Pinpoint the cell where the given text exists, returning its [x, y] midpoint coordinate. 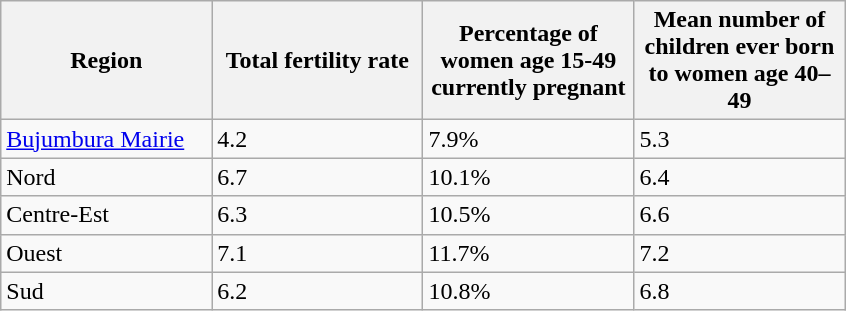
Total fertility rate [318, 60]
10.1% [528, 177]
6.3 [318, 215]
Bujumbura Mairie [106, 139]
Ouest [106, 253]
7.2 [740, 253]
Centre-Est [106, 215]
10.8% [528, 291]
6.7 [318, 177]
6.2 [318, 291]
Sud [106, 291]
5.3 [740, 139]
Percentage of women age 15-49 currently pregnant [528, 60]
Mean number of children ever born to women age 40–49 [740, 60]
7.9% [528, 139]
6.8 [740, 291]
6.4 [740, 177]
11.7% [528, 253]
4.2 [318, 139]
Region [106, 60]
10.5% [528, 215]
Nord [106, 177]
6.6 [740, 215]
7.1 [318, 253]
